Return the [x, y] coordinate for the center point of the cell that contains the specified text.  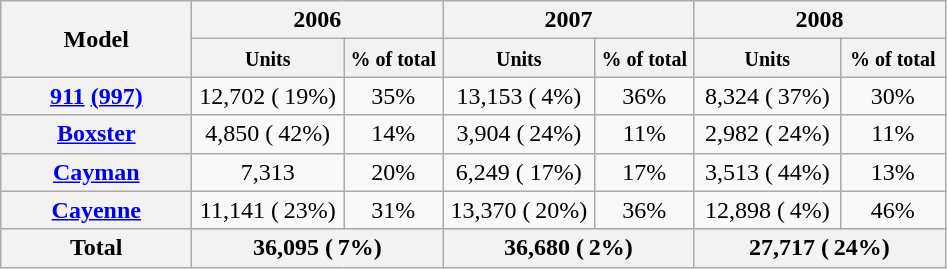
2006 [318, 20]
13,370 ( 20%) [519, 210]
6,249 ( 17%) [519, 172]
36,095 ( 7%) [318, 248]
4,850 ( 42%) [268, 134]
13% [893, 172]
8,324 ( 37%) [768, 96]
Cayman [96, 172]
3,904 ( 24%) [519, 134]
30% [893, 96]
46% [893, 210]
35% [394, 96]
Total [96, 248]
14% [394, 134]
Cayenne [96, 210]
12,702 ( 19%) [268, 96]
7,313 [268, 172]
11,141 ( 23%) [268, 210]
911 (997) [96, 96]
31% [394, 210]
36,680 ( 2%) [568, 248]
Boxster [96, 134]
13,153 ( 4%) [519, 96]
17% [644, 172]
27,717 ( 24%) [820, 248]
12,898 ( 4%) [768, 210]
2007 [568, 20]
20% [394, 172]
Model [96, 39]
2,982 ( 24%) [768, 134]
2008 [820, 20]
3,513 ( 44%) [768, 172]
